Extract the (X, Y) coordinate from the center of the cell holding the provided text.  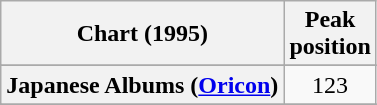
Japanese Albums (Oricon) (142, 85)
Peakposition (330, 34)
123 (330, 85)
Chart (1995) (142, 34)
